From the cell containing the given text, extract its center point as (X, Y) coordinate. 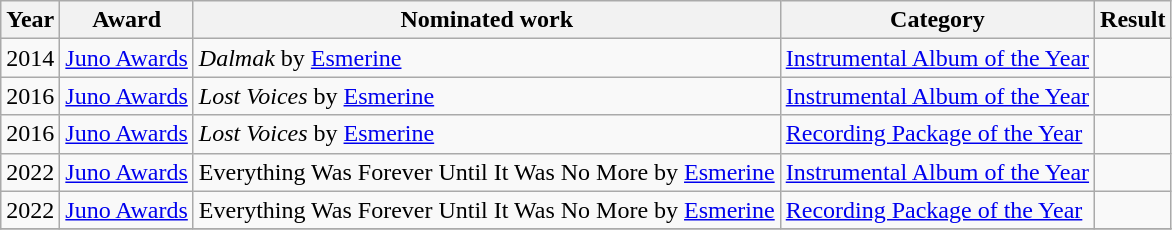
2014 (30, 58)
Category (937, 20)
Nominated work (486, 20)
Dalmak by Esmerine (486, 58)
Result (1133, 20)
Award (127, 20)
Year (30, 20)
